Output the [x, y] coordinate of the center of the cell containing the given text.  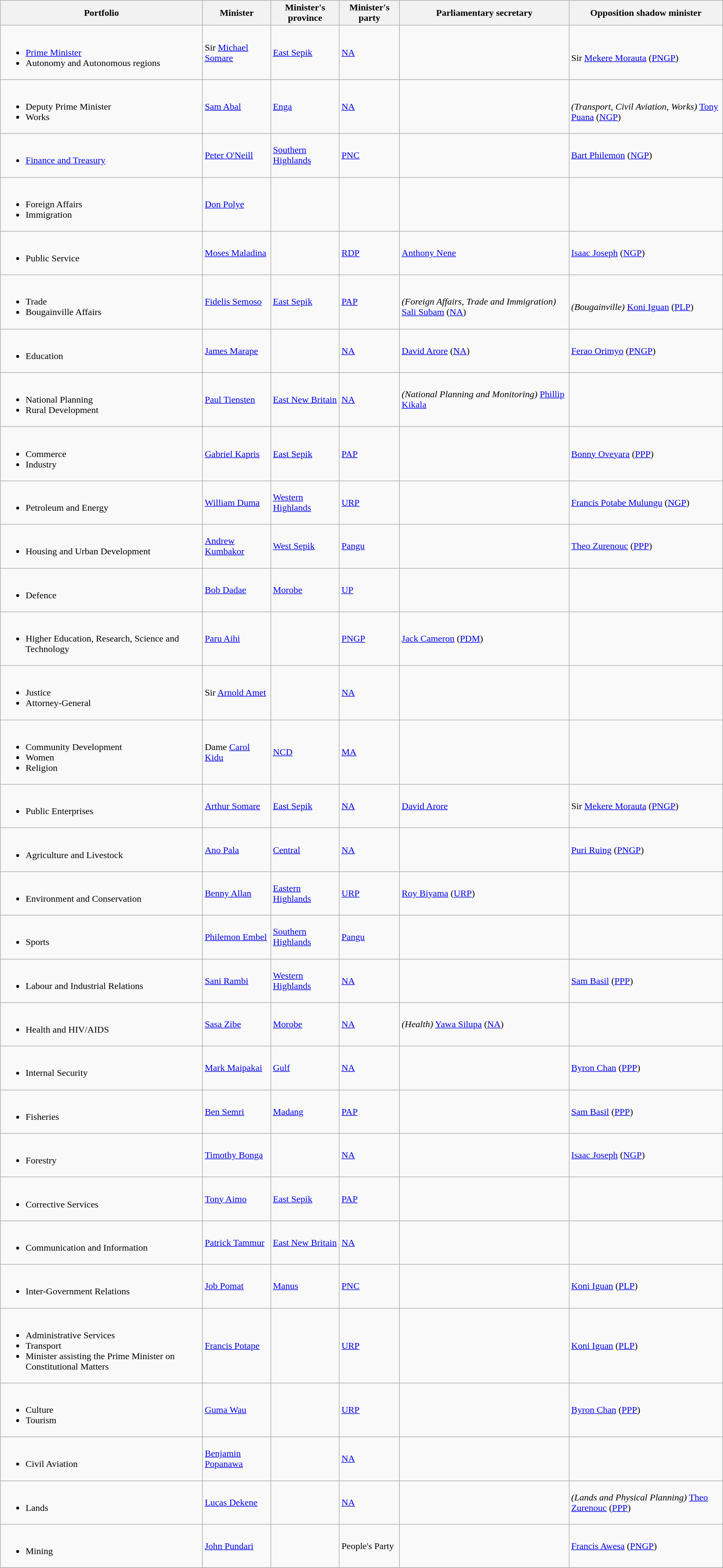
Mark Maipakai [237, 1068]
CultureTourism [102, 1410]
Ferao Orimyo (PNGP) [646, 351]
Francis Potabe Mulungu (NGP) [646, 503]
Bart Philemon (NGP) [646, 155]
Parliamentary secretary [484, 13]
Eastern Highlands [305, 893]
David Arore (NA) [484, 351]
(Lands and Physical Planning) Theo Zurenouc (PPP) [646, 1502]
Arthur Somare [237, 806]
PNGP [370, 639]
Benny Allan [237, 893]
UP [370, 590]
Patrick Tammur [237, 1242]
Madang [305, 1112]
Manus [305, 1286]
(Health) Yawa Silupa (NA) [484, 1024]
(Transport, Civil Aviation, Works) Tony Puana (NGP) [646, 107]
West Sepik [305, 546]
Health and HIV/AIDS [102, 1024]
Sir Michael Somare [237, 52]
Paul Tiensten [237, 400]
Mining [102, 1546]
Portfolio [102, 13]
Agriculture and Livestock [102, 850]
Communication and Information [102, 1242]
People's Party [370, 1546]
Ben Semri [237, 1112]
Sir Arnold Amet [237, 693]
MA [370, 752]
Administrative ServicesTransportMinister assisting the Prime Minister on Constitutional Matters [102, 1345]
Lucas Dekene [237, 1502]
Central [305, 850]
Internal Security [102, 1068]
Sam Abal [237, 107]
Civil Aviation [102, 1459]
Gabriel Kapris [237, 454]
Timothy Bonga [237, 1155]
Job Pomat [237, 1286]
Public Service [102, 253]
Guma Wau [237, 1410]
Petroleum and Energy [102, 503]
TradeBougainville Affairs [102, 302]
Philemon Embel [237, 937]
Fisheries [102, 1112]
Bob Dadae [237, 590]
Community DevelopmentWomenReligion [102, 752]
Peter O'Neill [237, 155]
Education [102, 351]
Theo Zurenouc (PPP) [646, 546]
Minister's party [370, 13]
Tony Aimo [237, 1199]
National PlanningRural Development [102, 400]
CommerceIndustry [102, 454]
Sports [102, 937]
Defence [102, 590]
Moses Maladina [237, 253]
Higher Education, Research, Science and Technology [102, 639]
NCD [305, 752]
Benjamin Popanawa [237, 1459]
Jack Cameron (PDM) [484, 639]
Don Polye [237, 204]
Inter-Government Relations [102, 1286]
Opposition shadow minister [646, 13]
Puri Ruing (PNGP) [646, 850]
Anthony Nene [484, 253]
Minister's province [305, 13]
David Arore [484, 806]
Public Enterprises [102, 806]
Housing and Urban Development [102, 546]
Sani Rambi [237, 980]
(National Planning and Monitoring) Phillip Kikala [484, 400]
Lands [102, 1502]
Foreign AffairsImmigration [102, 204]
JusticeAttorney-General [102, 693]
(Bougainville) Koni Iguan (PLP) [646, 302]
Andrew Kumbakor [237, 546]
Francis Awesa (PNGP) [646, 1546]
Sasa Zibe [237, 1024]
Bonny Oveyara (PPP) [646, 454]
Labour and Industrial Relations [102, 980]
Gulf [305, 1068]
Enga [305, 107]
RDP [370, 253]
William Duma [237, 503]
Forestry [102, 1155]
John Pundari [237, 1546]
Francis Potape [237, 1345]
Dame Carol Kidu [237, 752]
Minister [237, 13]
Corrective Services [102, 1199]
Environment and Conservation [102, 893]
Roy Biyama (URP) [484, 893]
(Foreign Affairs, Trade and Immigration) Sali Subam (NA) [484, 302]
Prime MinisterAutonomy and Autonomous regions [102, 52]
James Marape [237, 351]
Fidelis Semoso [237, 302]
Paru Aihi [237, 639]
Ano Pala [237, 850]
Finance and Treasury [102, 155]
Deputy Prime MinisterWorks [102, 107]
